From the cell containing the given text, extract its center point as [x, y] coordinate. 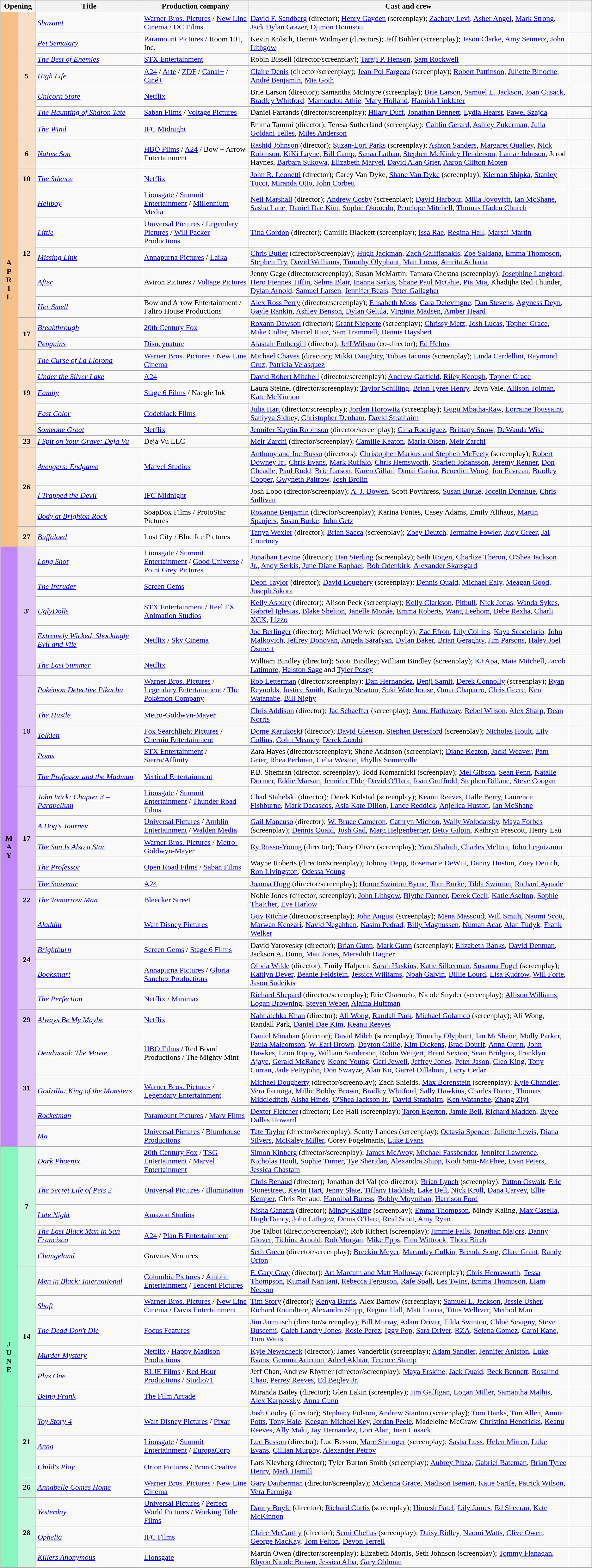
Booksmart [89, 974]
Universal Pictures / Legendary Pictures / Will Packer Productions [195, 232]
The Best of Enemies [89, 59]
Pet Sematary [89, 43]
24 [27, 960]
Dome Karukoski (director); David Gleeson, Stephen Beresford (screenplay); Nicholas Hoult, Lily Collins, Colm Meaney, Derek Jacobi [408, 735]
The Film Arcade [195, 1396]
Deja Vu LLC [195, 442]
Hellboy [89, 203]
31 [27, 1088]
Buffaloed [89, 537]
STX Entertainment / Sierra/Affinity [195, 756]
Changeland [89, 1256]
Being Frank [89, 1396]
The Haunting of Sharon Tate [89, 113]
Warner Bros. Pictures / New Line Cinema / Davis Entertainment [195, 1305]
MAY [9, 846]
The Perfection [89, 999]
Fox Searchlight Pictures / Chernin Entertainment [195, 735]
The Wind [89, 129]
Tolkien [89, 735]
Jennifer Kaytin Robinson (director/screenplay); Gina Rodriguez, Brittany Snow, DeWanda Wise [408, 430]
Alastair Fothergill (director), Jeff Wilson (co-director); Ed Helms [408, 344]
Miranda Bailey (director); Glen Lakin (screenplay); Jim Gaffigan, Logan Miller, Samantha Mathis, Alex Karpovsky, Anna Gunn [408, 1396]
Deadwood: The Movie [89, 1053]
UglyDolls [89, 611]
Luc Besson (director); Luc Besson, Marc Shmuger (screenplay); Sasha Luss, Helen Mirren, Luke Evans, Cillian Murphy, Alexander Petrov [408, 1446]
A Dog's Journey [89, 826]
Emma Tammi (director); Teresa Sutherland (screenplay); Caitlin Gerard, Ashley Zukerman, Julia Goldani Telles, Miles Anderson [408, 129]
Vertical Entertainment [195, 776]
Wayne Roberts (director/screenplay); Johnny Depp, Rosemarie DeWitt, Danny Huston, Zoey Deutch, Ron Livingston, Odessa Young [408, 867]
Danny Boyle (director); Richard Curtis (screenplay); Himesh Patel, Lily James, Ed Sheeran, Kate McKinnon [408, 1512]
Universal Pictures / Perfect World Pictures / Working Title Films [195, 1512]
Richard Shepard (director/screenplay); Eric Charmelo, Nicole Snyder (screenplay); Allison Williams, Logan Browning, Steven Weber, Alaina Huffman [408, 999]
Godzilla: King of the Monsters [89, 1091]
APRIL [9, 280]
Lionsgate / Summit Entertainment / Good Universe / Point Grey Pictures [195, 561]
Extremely Wicked, Shockingly Evil and Vile [89, 640]
Under the Silver Lake [89, 376]
I Spit on Your Grave: Deja Vu [89, 442]
Codeblack Films [195, 413]
Avengers: Endgame [89, 467]
Stage 6 Films / Naegle Ink [195, 393]
Kyle Newacheck (director); James Vanderbilt (screenplay); Adam Sandler, Jennifer Aniston, Luke Evans, Gemma Arterton, Adeel Akhtar, Terence Stamp [408, 1355]
27 [27, 537]
Brightburn [89, 949]
Zara Hayes (director/screenplay); Shane Atkinson (screenplay); Diane Keaton, Jacki Weaver, Pam Grier, Rhea Perlman, Celia Weston, Phyllis Somerville [408, 756]
IFC Films [195, 1537]
The Silence [89, 178]
Shaft [89, 1305]
William Bindley (director); Scott Bindley; William Bindley (screenplay); KJ Apa, Maia Mitchell, Jacob Latimore, Halston Sage and Tyler Posey [408, 665]
Disneynature [195, 344]
After [89, 282]
Universal Pictures / Amblin Entertainment / Walden Media [195, 826]
Dark Phoenix [89, 1161]
14 [27, 1336]
The Last Summer [89, 665]
22 [27, 900]
Claire McCarthy (director); Semi Chellas (screenplay); Daisy Ridley, Naomi Watts, Clive Owen, George MacKay, Tom Felton, Devon Terrell [408, 1537]
A24 / Arte / ZDF / Canal+ / Ciné+ [195, 76]
Walt Disney Pictures [195, 924]
Martin Owen (director/screenplay); Elizabeth Morris, Seth Johnson (screenplay); Tommy Flanagan, Rhyon Nicole Brown, Jessica Alba, Gary Oldman [408, 1558]
Family [89, 393]
Saban Films / Voltage Pictures [195, 113]
Shazam! [89, 23]
Rocketman [89, 1116]
The Souvenir [89, 883]
Open Road Films / Saban Films [195, 867]
Paramount Pictures / Marv Films [195, 1116]
Focus Features [195, 1330]
Ry Russo-Young (director); Tracy Oliver (screenplay); Yara Shahidi, Charles Melton, John Leguizamo [408, 846]
Lost City / Blue Ice Pictures [195, 537]
Breakthrough [89, 327]
STX Entertainment / Reel FX Animation Studios [195, 611]
Unicorn Store [89, 96]
Child's Play [89, 1467]
The Secret Life of Pets 2 [89, 1190]
Columbia Pictures / Amblin Entertainment / Tencent Pictures [195, 1281]
HBO Films / A24 / Bow + Arrow Entertainment [195, 154]
Long Shot [89, 561]
Toy Story 4 [89, 1421]
19 [27, 393]
Joanna Hogg (director/screenplay); Honor Swinton Byrne, Tom Burke, Tilda Swinton, Richard Ayoade [408, 883]
Warner Bros. Pictures / Metro-Goldwyn-Mayer [195, 846]
The Curse of La Llorona [89, 360]
Little [89, 232]
The Sun Is Also a Star [89, 846]
John Wick: Chapter 3 – Parabellum [89, 801]
Plus One [89, 1376]
Her Smell [89, 307]
Nahnatchka Khan (director); Ali Wong, Randall Park, Michael Golamco (screenplay); Ali Wong, Randall Park, Daniel Dae Kim, Keanu Reeves [408, 1020]
Tanya Wexler (director); Brian Sacca (screenplay); Zoey Deutch, Jermaine Fowler, Judy Greer, Jai Courtney [408, 537]
Native Son [89, 154]
Anna [89, 1446]
David Robert Mitchell (director/screenplay); Andrew Garfield, Riley Keough, Topher Grace [408, 376]
21 [27, 1442]
Universal Pictures / Illumination [195, 1190]
David Yarovesky (director); Brian Gunn, Mark Gunn (screenplay); Elizabeth Banks, David Denman, Jackson A. Dunn, Matt Jones, Meredith Hagner [408, 949]
12 [27, 253]
Orion Pictures / Bron Creative [195, 1467]
Pokémon Detective Pikachu [89, 690]
Always Be My Maybe [89, 1020]
Lionsgate / Summit Entertainment / Thunder Road Films [195, 801]
28 [27, 1533]
Tina Gordon (director); Camilla Blackett (screenplay); Issa Rae, Regina Hall, Marsai Martin [408, 232]
Deon Taylor (director); David Loughery (screenplay); Dennis Quaid, Michael Ealy, Meagan Good, Joseph Sikora [408, 586]
Laura Steinel (director/screenplay); Taylor Schilling, Brian Tyree Henry, Bryn Vale, Allison Tolman, Kate McKinnon [408, 393]
John R. Leonetti (director); Carey Van Dyke, Shane Van Dyke (screenplay); Kiernan Shipka, Stanley Tucci, Miranda Otto, John Corbett [408, 178]
Fast Color [89, 413]
Gravitas Ventures [195, 1256]
HBO Films / Red Board Productions / The Mighty Mint [195, 1053]
20th Century Fox [195, 327]
The Professor and the Madman [89, 776]
3' [27, 611]
David F. Sandberg (director); Henry Gayden (screenplay); Zachary Levi, Asher Angel, Mark Strong, Jack Dylan Grazer, Djimon Hounsou [408, 23]
Annabelle Comes Home [89, 1487]
SoapBox Films / ProtoStar Pictures [195, 516]
20th Century Fox / TSG Entertainment / Marvel Entertainment [195, 1161]
Josh Lobo (director/screenplay); A. J. Bowen, Scott Poythress, Susan Burke, Jocelin Donahue, Chris Sullivan [408, 496]
Warner Bros. Pictures / Legendary Entertainment [195, 1091]
Poms [89, 756]
Netflix / Happy Madison Productions [195, 1355]
Murder Mystery [89, 1355]
Late Night [89, 1215]
Michael Chaves (director); Mikki Daughtry, Tobias Iaconis (screenplay); Linda Cardellini, Raymond Cruz, Patricia Velasquez [408, 360]
Walt Disney Pictures / Pixar [195, 1421]
Paramount Pictures / Room 101, Inc. [195, 43]
Chris Addison (director); Jac Schaeffer (screenplay); Anne Hathaway, Rebel Wilson, Alex Sharp, Dean Norris [408, 715]
Men in Black: International [89, 1281]
The Intruder [89, 586]
The Tomorrow Man [89, 900]
7 [27, 1206]
Bow and Arrow Entertainment / Faliro House Productions [195, 307]
Dexter Fletcher (director); Lee Hall (screenplay); Taron Egerton, Jamie Bell, Richard Madden, Bryce Dallas Howard [408, 1116]
Opening [18, 6]
The Dead Don't Die [89, 1330]
Warner Bros. Pictures / New Line Cinema / DC Films [195, 23]
Lars Klevberg (director); Tyler Burton Smith (screenplay); Aubrey Plaza, Gabriel Bateman, Brian Tyree Henry, Mark Hamill [408, 1467]
Roxanne Benjamin (director/screenplay); Karina Fontes, Casey Adams, Emily Althaus, Martin Spanjers, Susan Burke, John Getz [408, 516]
Gary Dauberman (director/screenplay); Mckenna Grace, Madison Iseman, Katie Sarife, Patrick Wilson, Vera Farmiga [408, 1487]
Universal Pictures / Blumhouse Productions [195, 1136]
Marvel Studios [195, 467]
29 [27, 1020]
Production company [195, 6]
High Life [89, 76]
Title [89, 6]
Amazon Studios [195, 1215]
Claire Denis (director/screenplay); Jean-Pol Fargeau (screenplay); Robert Pattinson, Juliette Binoche, André Benjamin, Mia Goth [408, 76]
Someone Great [89, 430]
STX Entertainment [195, 59]
Warner Bros. Pictures / Legendary Entertainment / The Pokémon Company [195, 690]
Seth Green (director/screenplay); Breckin Meyer, Macaulay Culkin, Brenda Song, Clare Grant, Randy Orton [408, 1256]
The Hustle [89, 715]
Metro-Goldwyn-Mayer [195, 715]
5 [27, 76]
Ophelia [89, 1537]
RLJE Films / Red Hour Productions / Studio71 [195, 1376]
Robin Bissell (director/screenplay); Taraji P. Henson, Sam Rockwell [408, 59]
Killers Anonymous [89, 1558]
Lionsgate [195, 1558]
Body at Brighton Rock [89, 516]
Noble Jones (director, screenplay); John Lithgow, Blythe Danner, Derek Cecil, Katie Aselton, Sophie Thatcher, Eve Harlow [408, 900]
Missing Link [89, 257]
Lionsgate / Summit Entertainment / Millennium Media [195, 203]
A24 / Plan B Entertainment [195, 1235]
Screen Gems [195, 586]
The Last Black Man in San Francisco [89, 1235]
Daniel Farrands (director/screenplay); Hilary Duff, Jonathan Bennett, Lydia Hearst, Pawel Szajda [408, 113]
JUNE [9, 1357]
Screen Gems / Stage 6 Films [195, 949]
Lionsgate / Summit Entertainment / EuropaCorp [195, 1446]
Aladdin [89, 924]
Ma [89, 1136]
Netflix / Miramax [195, 999]
Yesterday [89, 1512]
The Professor [89, 867]
Annapurna Pictures / Gloria Sanchez Productions [195, 974]
6 [27, 154]
Netflix / Sky Cinema [195, 640]
Cast and crew [408, 6]
Jeff Chan, Andrew Rhymer (director/screenplay); Maya Erskine, Jack Quaid, Beck Bennett, Rosalind Chao, Perrey Reeves, Ed Begley Jr. [408, 1376]
I Trapped the Devil [89, 496]
23 [27, 442]
Aviron Pictures / Voltage Pictures [195, 282]
Meir Zarchi (director/screenplay); Camille Keaton, Maria Olsen, Meir Zarchi [408, 442]
Penguins [89, 344]
Kevin Kolsch, Dennis Widmyer (directors); Jeff Buhler (screenplay); Jason Clarke, Amy Seimetz, John Lithgow [408, 43]
Annapurna Pictures / Laika [195, 257]
Bleecker Street [195, 900]
